Search for the cell housing the specified text and yield its (x, y) center coordinate. 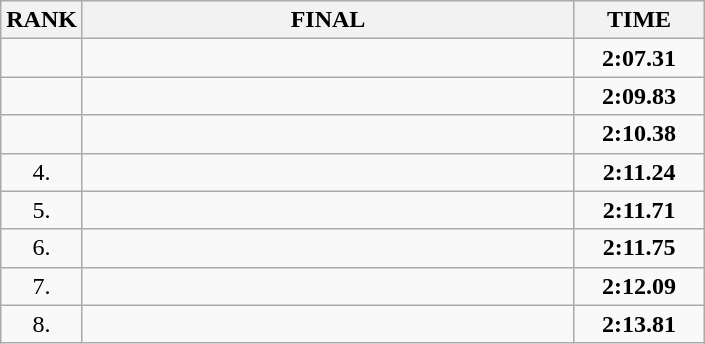
2:11.75 (640, 248)
RANK (42, 20)
2:11.71 (640, 210)
2:11.24 (640, 172)
4. (42, 172)
8. (42, 324)
5. (42, 210)
TIME (640, 20)
2:13.81 (640, 324)
2:12.09 (640, 286)
6. (42, 248)
2:09.83 (640, 96)
2:10.38 (640, 134)
FINAL (328, 20)
2:07.31 (640, 58)
7. (42, 286)
